Pinpoint the cell where the given text exists, returning its (x, y) midpoint coordinate. 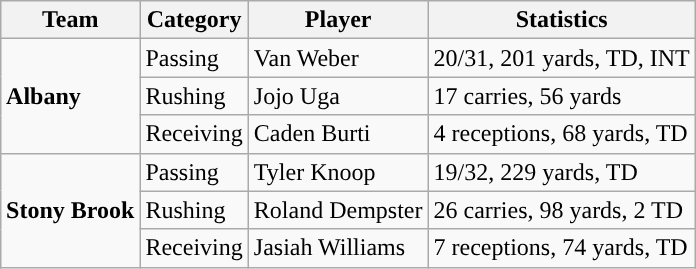
Roland Dempster (338, 210)
Van Weber (338, 58)
4 receptions, 68 yards, TD (562, 134)
Caden Burti (338, 134)
Tyler Knoop (338, 172)
Statistics (562, 20)
Team (70, 20)
Jojo Uga (338, 96)
Player (338, 20)
7 receptions, 74 yards, TD (562, 248)
19/32, 229 yards, TD (562, 172)
Albany (70, 96)
20/31, 201 yards, TD, INT (562, 58)
17 carries, 56 yards (562, 96)
26 carries, 98 yards, 2 TD (562, 210)
Category (194, 20)
Jasiah Williams (338, 248)
Stony Brook (70, 210)
